Extract the (x, y) coordinate from the center of the cell holding the provided text.  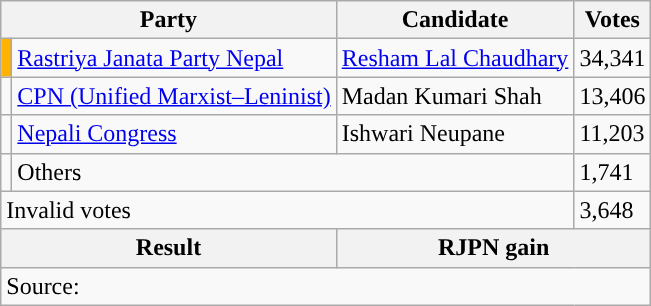
34,341 (612, 58)
13,406 (612, 96)
Source: (326, 286)
3,648 (612, 210)
RJPN gain (494, 248)
Madan Kumari Shah (455, 96)
Votes (612, 20)
Resham Lal Chaudhary (455, 58)
Ishwari Neupane (455, 134)
Others (293, 172)
Party (168, 20)
Nepali Congress (174, 134)
CPN (Unified Marxist–Leninist) (174, 96)
11,203 (612, 134)
Candidate (455, 20)
Invalid votes (288, 210)
1,741 (612, 172)
Result (168, 248)
Rastriya Janata Party Nepal (174, 58)
